Identify which cell holds the provided text, then report its (X, Y) central coordinate. 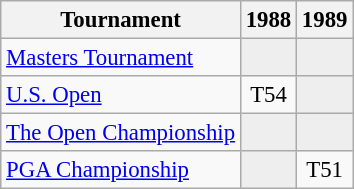
1988 (268, 20)
Masters Tournament (121, 58)
PGA Championship (121, 170)
T51 (325, 170)
T54 (268, 95)
U.S. Open (121, 95)
Tournament (121, 20)
The Open Championship (121, 133)
1989 (325, 20)
